Capture the cell that displays the provided text and extract its (x, y) central coordinate. 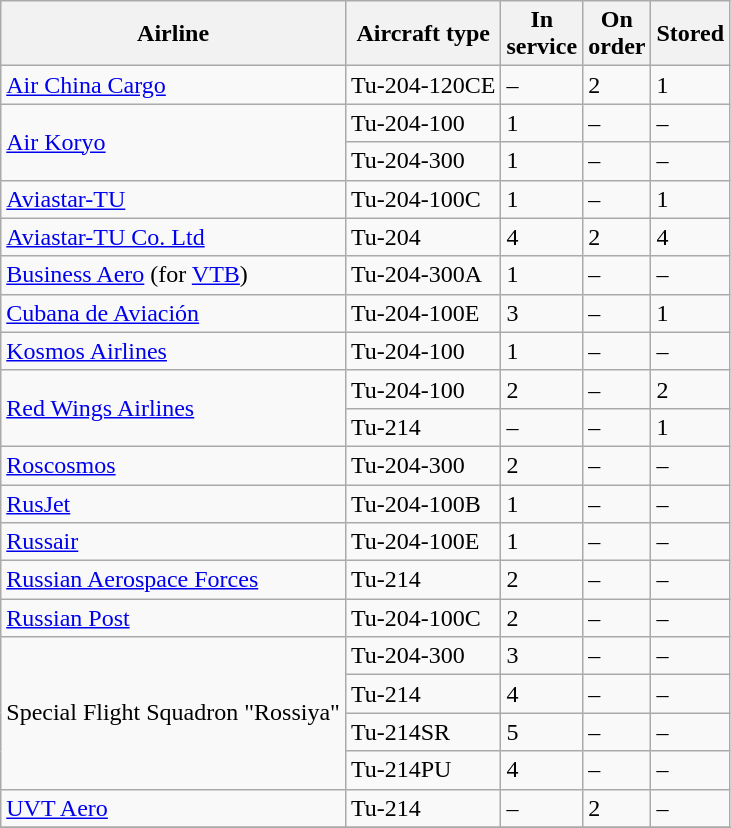
Air Koryo (174, 142)
Russair (174, 542)
On order (617, 34)
UVT Aero (174, 808)
Tu-204-120CE (423, 85)
Aviastar-TU (174, 199)
Red Wings Airlines (174, 408)
Tu-204-100B (423, 503)
Tu-204-300A (423, 275)
Tu-214SR (423, 732)
5 (542, 732)
In service (542, 34)
Tu-204 (423, 237)
Cubana de Aviación (174, 313)
Russian Aerospace Forces (174, 580)
Aviastar-TU Co. Ltd (174, 237)
Stored (690, 34)
Special Flight Squadron "Rossiya" (174, 713)
Kosmos Airlines (174, 351)
Business Aero (for VTB) (174, 275)
RusJet (174, 503)
Roscosmos (174, 465)
Aircraft type (423, 34)
Airline (174, 34)
Tu-214PU (423, 770)
Russian Post (174, 618)
Air China Cargo (174, 85)
